Search for the cell housing the specified text and yield its (X, Y) center coordinate. 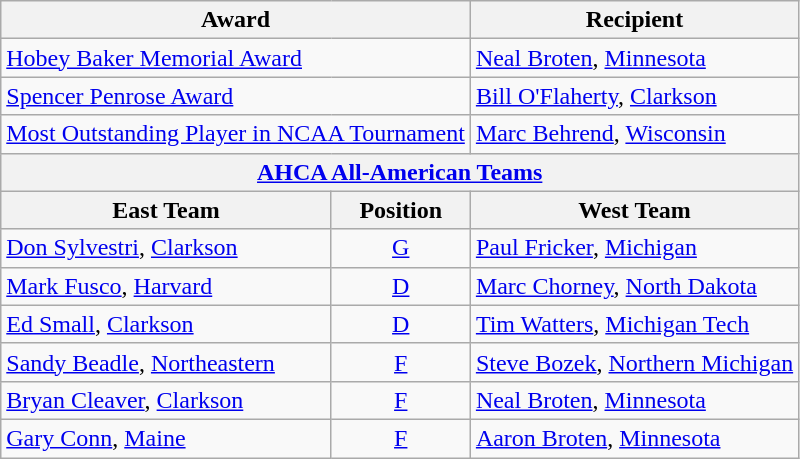
Spencer Penrose Award (236, 96)
West Team (634, 210)
Tim Watters, Michigan Tech (634, 324)
Most Outstanding Player in NCAA Tournament (236, 134)
G (400, 248)
Steve Bozek, Northern Michigan (634, 362)
Award (236, 20)
Ed Small, Clarkson (166, 324)
East Team (166, 210)
Gary Conn, Maine (166, 438)
Recipient (634, 20)
Don Sylvestri, Clarkson (166, 248)
Mark Fusco, Harvard (166, 286)
Marc Chorney, North Dakota (634, 286)
Paul Fricker, Michigan (634, 248)
Marc Behrend, Wisconsin (634, 134)
Bill O'Flaherty, Clarkson (634, 96)
Sandy Beadle, Northeastern (166, 362)
Position (400, 210)
Aaron Broten, Minnesota (634, 438)
Hobey Baker Memorial Award (236, 58)
Bryan Cleaver, Clarkson (166, 400)
AHCA All-American Teams (400, 172)
